Return [X, Y] of the center of cell containing provided text 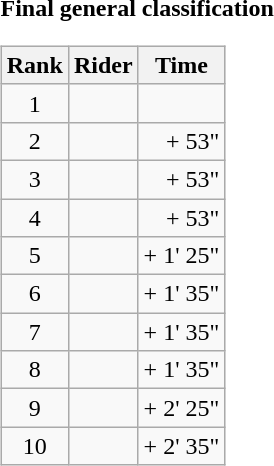
3 [34, 179]
+ 2' 35" [182, 446]
4 [34, 217]
8 [34, 370]
9 [34, 408]
+ 1' 25" [182, 256]
+ 2' 25" [182, 408]
Rider [103, 65]
Rank [34, 65]
2 [34, 141]
10 [34, 446]
5 [34, 256]
7 [34, 332]
6 [34, 294]
1 [34, 103]
Time [182, 65]
